Capture the cell that displays the provided text and extract its (X, Y) central coordinate. 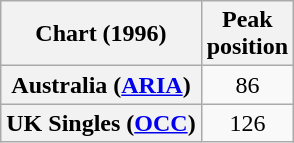
UK Singles (OCC) (101, 123)
86 (247, 85)
Peakposition (247, 34)
Chart (1996) (101, 34)
Australia (ARIA) (101, 85)
126 (247, 123)
